Determine the [x, y] coordinate at the center of the cell enclosing the given text.  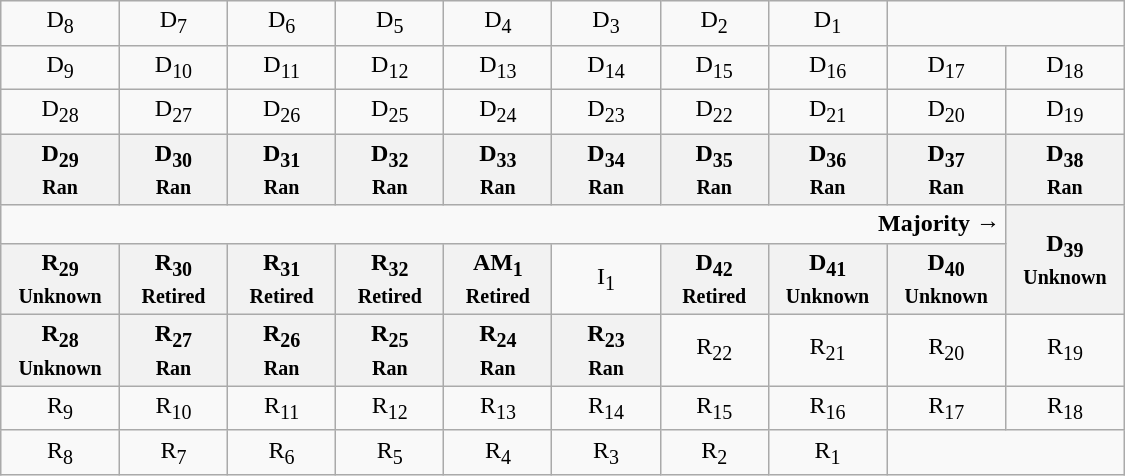
R18 [1066, 408]
Majority → [504, 224]
R12 [390, 408]
R14 [606, 408]
R16 [828, 408]
R10 [173, 408]
R26Ran [282, 350]
D33Ran [498, 170]
D27 [173, 111]
R15 [714, 408]
D3 [606, 23]
R17 [946, 408]
D28 [60, 111]
R23Ran [606, 350]
AM1Retired [498, 278]
D1 [828, 23]
R25Ran [390, 350]
D26 [282, 111]
R6 [282, 452]
R8 [60, 452]
D9 [60, 67]
D10 [173, 67]
D36Ran [828, 170]
R22 [714, 350]
R2 [714, 452]
D29Ran [60, 170]
D38Ran [1066, 170]
R19 [1066, 350]
D18 [1066, 67]
D20 [946, 111]
D41Unknown [828, 278]
D11 [282, 67]
R24Ran [498, 350]
D16 [828, 67]
D24 [498, 111]
R4 [498, 452]
D25 [390, 111]
D23 [606, 111]
D21 [828, 111]
R3 [606, 452]
R9 [60, 408]
D15 [714, 67]
R5 [390, 452]
R21 [828, 350]
R28Unknown [60, 350]
D13 [498, 67]
D31Ran [282, 170]
R20 [946, 350]
D2 [714, 23]
D42Retired [714, 278]
D6 [282, 23]
D30Ran [173, 170]
D4 [498, 23]
D7 [173, 23]
I1 [606, 278]
R31Retired [282, 278]
R13 [498, 408]
D14 [606, 67]
D22 [714, 111]
R30Retired [173, 278]
D40Unknown [946, 278]
R29Unknown [60, 278]
R32Retired [390, 278]
R11 [282, 408]
R27Ran [173, 350]
D17 [946, 67]
D19 [1066, 111]
D12 [390, 67]
D35Ran [714, 170]
R1 [828, 452]
D37Ran [946, 170]
D8 [60, 23]
D34Ran [606, 170]
R7 [173, 452]
D32Ran [390, 170]
D5 [390, 23]
D39Unknown [1066, 260]
